Identify which cell holds the provided text, then report its (X, Y) central coordinate. 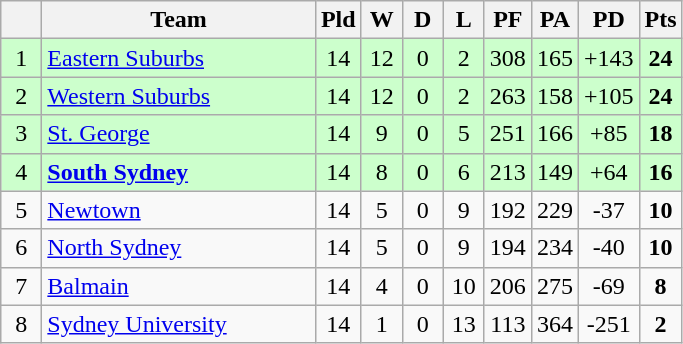
Newtown (179, 210)
Team (179, 20)
-40 (608, 248)
166 (554, 134)
L (464, 20)
Sydney University (179, 324)
7 (22, 286)
308 (508, 58)
-251 (608, 324)
234 (554, 248)
158 (554, 96)
+143 (608, 58)
18 (660, 134)
13 (464, 324)
PA (554, 20)
Pts (660, 20)
+85 (608, 134)
+105 (608, 96)
D (422, 20)
192 (508, 210)
Pld (338, 20)
113 (508, 324)
South Sydney (179, 172)
PD (608, 20)
206 (508, 286)
194 (508, 248)
Western Suburbs (179, 96)
W (382, 20)
+64 (608, 172)
Eastern Suburbs (179, 58)
229 (554, 210)
St. George (179, 134)
251 (508, 134)
-69 (608, 286)
PF (508, 20)
North Sydney (179, 248)
213 (508, 172)
Balmain (179, 286)
165 (554, 58)
3 (22, 134)
364 (554, 324)
16 (660, 172)
275 (554, 286)
149 (554, 172)
-37 (608, 210)
263 (508, 96)
